Detect which cell encompasses the target text, then output its (x, y) center coordinate. 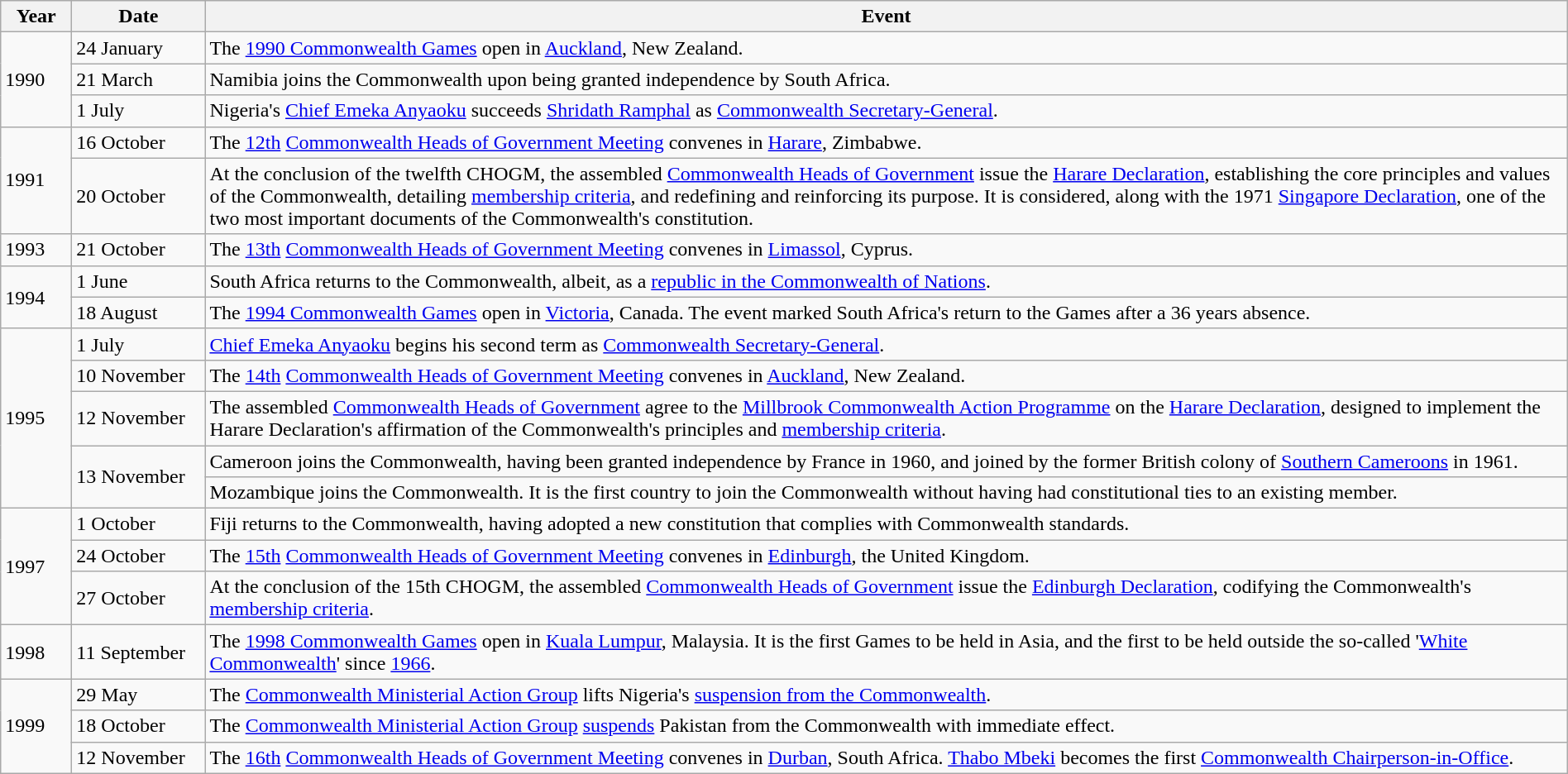
The Commonwealth Ministerial Action Group lifts Nigeria's suspension from the Commonwealth. (887, 695)
24 January (139, 48)
1997 (36, 567)
The 16th Commonwealth Heads of Government Meeting convenes in Durban, South Africa. Thabo Mbeki becomes the first Commonwealth Chairperson-in-Office. (887, 757)
10 November (139, 375)
1 June (139, 281)
Event (887, 17)
Date (139, 17)
1991 (36, 180)
The 14th Commonwealth Heads of Government Meeting convenes in Auckland, New Zealand. (887, 375)
The Commonwealth Ministerial Action Group suspends Pakistan from the Commonwealth with immediate effect. (887, 726)
1999 (36, 726)
The 1994 Commonwealth Games open in Victoria, Canada. The event marked South Africa's return to the Games after a 36 years absence. (887, 313)
Year (36, 17)
13 November (139, 476)
The 1990 Commonwealth Games open in Auckland, New Zealand. (887, 48)
18 August (139, 313)
1994 (36, 297)
1998 (36, 652)
21 October (139, 250)
29 May (139, 695)
Fiji returns to the Commonwealth, having adopted a new constitution that complies with Commonwealth standards. (887, 524)
21 March (139, 79)
20 October (139, 196)
Mozambique joins the Commonwealth. It is the first country to join the Commonwealth without having had constitutional ties to an existing member. (887, 493)
The 12th Commonwealth Heads of Government Meeting convenes in Harare, Zimbabwe. (887, 142)
South Africa returns to the Commonwealth, albeit, as a republic in the Commonwealth of Nations. (887, 281)
11 September (139, 652)
24 October (139, 556)
18 October (139, 726)
The 15th Commonwealth Heads of Government Meeting convenes in Edinburgh, the United Kingdom. (887, 556)
1993 (36, 250)
Chief Emeka Anyaoku begins his second term as Commonwealth Secretary-General. (887, 344)
27 October (139, 599)
The 13th Commonwealth Heads of Government Meeting convenes in Limassol, Cyprus. (887, 250)
Namibia joins the Commonwealth upon being granted independence by South Africa. (887, 79)
1990 (36, 79)
Nigeria's Chief Emeka Anyaoku succeeds Shridath Ramphal as Commonwealth Secretary-General. (887, 111)
1 October (139, 524)
1995 (36, 418)
16 October (139, 142)
